Return (X, Y) of the center of cell containing provided text 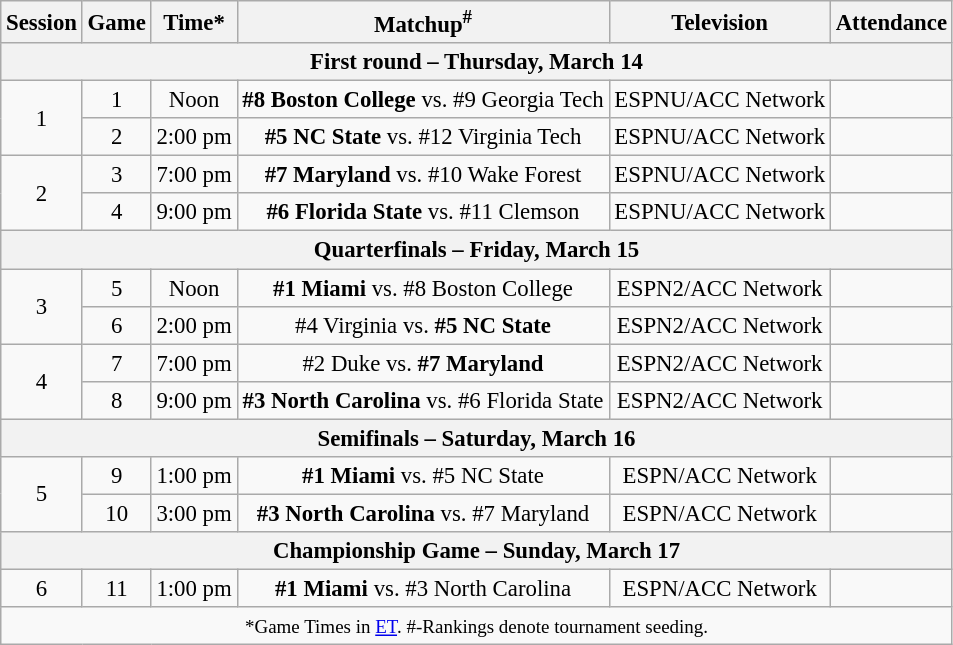
Quarterfinals – Friday, March 15 (477, 250)
9 (116, 476)
#5 NC State vs. #12 Virginia Tech (423, 137)
Time* (194, 22)
*Game Times in ET. #-Rankings denote tournament seeding. (477, 626)
7 (116, 363)
Attendance (891, 22)
Session (42, 22)
#3 North Carolina vs. #7 Maryland (423, 513)
10 (116, 513)
8 (116, 400)
Television (720, 22)
Semifinals – Saturday, March 16 (477, 438)
#2 Duke vs. #7 Maryland (423, 363)
#8 Boston College vs. #9 Georgia Tech (423, 100)
#4 Virginia vs. #5 NC State (423, 325)
#7 Maryland vs. #10 Wake Forest (423, 175)
Game (116, 22)
Championship Game – Sunday, March 17 (477, 551)
First round – Thursday, March 14 (477, 62)
#1 Miami vs. #5 NC State (423, 476)
#1 Miami vs. #3 North Carolina (423, 588)
11 (116, 588)
#3 North Carolina vs. #6 Florida State (423, 400)
#6 Florida State vs. #11 Clemson (423, 213)
Matchup# (423, 22)
3:00 pm (194, 513)
#1 Miami vs. #8 Boston College (423, 288)
